Provide the [x, y] coordinate of the cell's center where the given text is located.  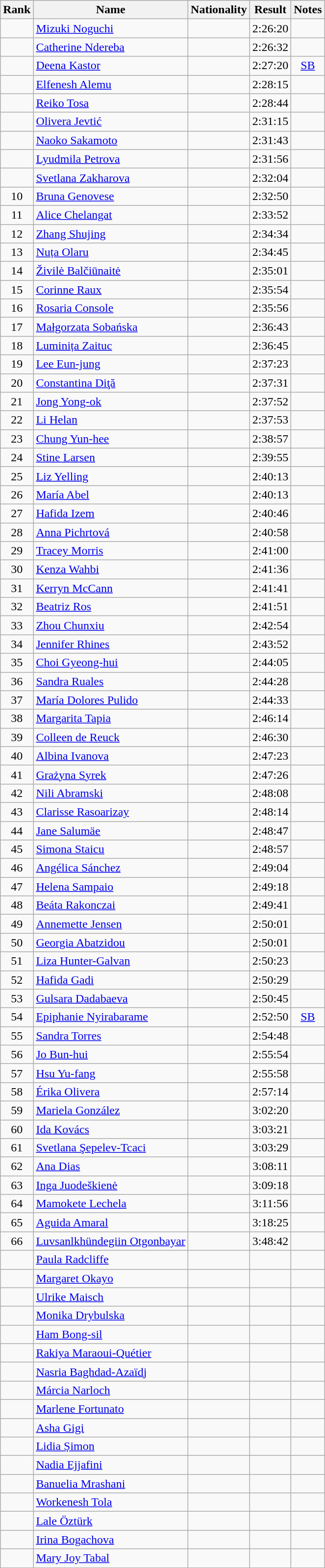
2:36:43 [270, 327]
2:50:45 [270, 998]
2:39:55 [270, 457]
María Dolores Pulido [111, 700]
Grażyna Syrek [111, 774]
34 [17, 644]
Simona Staicu [111, 849]
Colleen de Reuck [111, 737]
2:28:15 [270, 84]
Mariela González [111, 1110]
María Abel [111, 495]
Lee Eun-jung [111, 364]
Ida Kovács [111, 1129]
Elfenesh Alemu [111, 84]
Nuța Olaru [111, 252]
Banuelia Mrashani [111, 1484]
2:31:43 [270, 140]
51 [17, 961]
Olivera Jevtić [111, 122]
3:03:21 [270, 1129]
Ulrike Maisch [111, 1297]
33 [17, 625]
2:36:45 [270, 346]
53 [17, 998]
42 [17, 793]
3:18:25 [270, 1222]
2:55:54 [270, 1054]
2:57:14 [270, 1092]
59 [17, 1110]
37 [17, 700]
Marlene Fortunato [111, 1409]
2:49:41 [270, 905]
Márcia Narloch [111, 1390]
Rank [17, 10]
3:08:11 [270, 1167]
25 [17, 476]
2:35:54 [270, 290]
Clarisse Rasoarizay [111, 812]
47 [17, 887]
3:03:29 [270, 1148]
2:41:51 [270, 607]
60 [17, 1129]
Jane Salumäe [111, 831]
17 [17, 327]
2:48:57 [270, 849]
35 [17, 663]
46 [17, 868]
2:31:56 [270, 159]
28 [17, 532]
65 [17, 1222]
64 [17, 1204]
18 [17, 346]
2:52:50 [270, 1017]
Helena Sampaio [111, 887]
2:47:26 [270, 774]
Liza Hunter-Galvan [111, 961]
16 [17, 308]
Nadia Ejjafini [111, 1465]
2:49:18 [270, 887]
36 [17, 681]
32 [17, 607]
2:50:29 [270, 980]
57 [17, 1073]
55 [17, 1036]
Kerryn McCann [111, 588]
15 [17, 290]
2:37:53 [270, 420]
20 [17, 383]
Constantina Diţă [111, 383]
Zhang Shujing [111, 234]
Georgia Abatzidou [111, 943]
2:34:45 [270, 252]
2:46:14 [270, 719]
Mizuki Noguchi [111, 28]
Nili Abramski [111, 793]
Kenza Wahbi [111, 570]
2:32:50 [270, 196]
2:44:05 [270, 663]
Nasria Baghdad-Azaïdj [111, 1371]
45 [17, 849]
2:48:47 [270, 831]
2:41:41 [270, 588]
2:34:34 [270, 234]
Hsu Yu-fang [111, 1073]
3:09:18 [270, 1185]
2:42:54 [270, 625]
31 [17, 588]
Zhou Chunxiu [111, 625]
62 [17, 1167]
2:50:23 [270, 961]
Svetlana Şepelev-Tcaci [111, 1148]
13 [17, 252]
26 [17, 495]
Anna Pichrtová [111, 532]
Małgorzata Sobańska [111, 327]
2:44:28 [270, 681]
Annemette Jensen [111, 924]
Beáta Rakonczai [111, 905]
Luminița Zaituc [111, 346]
50 [17, 943]
Irina Bogachova [111, 1540]
27 [17, 513]
Paula Radcliffe [111, 1260]
Margarita Tapia [111, 719]
2:31:15 [270, 122]
54 [17, 1017]
2:41:36 [270, 570]
Hafida Izem [111, 513]
2:44:33 [270, 700]
40 [17, 756]
38 [17, 719]
Lidia Șimon [111, 1446]
2:40:46 [270, 513]
2:35:01 [270, 271]
Sandra Ruales [111, 681]
61 [17, 1148]
Tracey Morris [111, 551]
Živilė Balčiūnaitė [111, 271]
Lyudmila Petrova [111, 159]
Notes [308, 10]
Hafida Gadi [111, 980]
29 [17, 551]
Ham Bong-sil [111, 1334]
Monika Drybulska [111, 1316]
Alice Chelangat [111, 215]
2:37:52 [270, 401]
63 [17, 1185]
2:27:20 [270, 66]
Naoko Sakamoto [111, 140]
Ana Dias [111, 1167]
22 [17, 420]
Sandra Torres [111, 1036]
48 [17, 905]
12 [17, 234]
Angélica Sánchez [111, 868]
Mamokete Lechela [111, 1204]
Nationality [219, 10]
2:28:44 [270, 103]
Deena Kastor [111, 66]
66 [17, 1241]
Stine Larsen [111, 457]
3:11:56 [270, 1204]
Gulsara Dadabaeva [111, 998]
2:43:52 [270, 644]
Catherine Ndereba [111, 47]
Workenesh Tola [111, 1502]
Corinne Raux [111, 290]
Aguida Amaral [111, 1222]
2:49:04 [270, 868]
Asha Gigi [111, 1428]
Beatriz Ros [111, 607]
2:37:31 [270, 383]
Inga Juodeškienė [111, 1185]
2:54:48 [270, 1036]
Jennifer Rhines [111, 644]
10 [17, 196]
2:41:00 [270, 551]
Rakiya Maraoui-Quétier [111, 1353]
49 [17, 924]
2:55:58 [270, 1073]
Svetlana Zakharova [111, 177]
24 [17, 457]
Chung Yun-hee [111, 439]
Margaret Okayo [111, 1278]
2:26:32 [270, 47]
23 [17, 439]
Luvsanlkhündegiin Otgonbayar [111, 1241]
30 [17, 570]
21 [17, 401]
2:47:23 [270, 756]
Albina Ivanova [111, 756]
Érika Olivera [111, 1092]
Name [111, 10]
2:38:57 [270, 439]
43 [17, 812]
2:48:14 [270, 812]
Rosaria Console [111, 308]
Epiphanie Nyirabarame [111, 1017]
2:46:30 [270, 737]
Choi Gyeong-hui [111, 663]
2:35:56 [270, 308]
58 [17, 1092]
3:48:42 [270, 1241]
Result [270, 10]
Jo Bun-hui [111, 1054]
2:26:20 [270, 28]
Lale Öztürk [111, 1521]
Reiko Tosa [111, 103]
11 [17, 215]
Mary Joy Tabal [111, 1558]
2:32:04 [270, 177]
19 [17, 364]
44 [17, 831]
3:02:20 [270, 1110]
Bruna Genovese [111, 196]
14 [17, 271]
Li Helan [111, 420]
Liz Yelling [111, 476]
56 [17, 1054]
2:48:08 [270, 793]
52 [17, 980]
Jong Yong-ok [111, 401]
39 [17, 737]
41 [17, 774]
2:40:58 [270, 532]
2:37:23 [270, 364]
2:33:52 [270, 215]
